Return the (x, y) coordinate for the center point of the cell that contains the specified text.  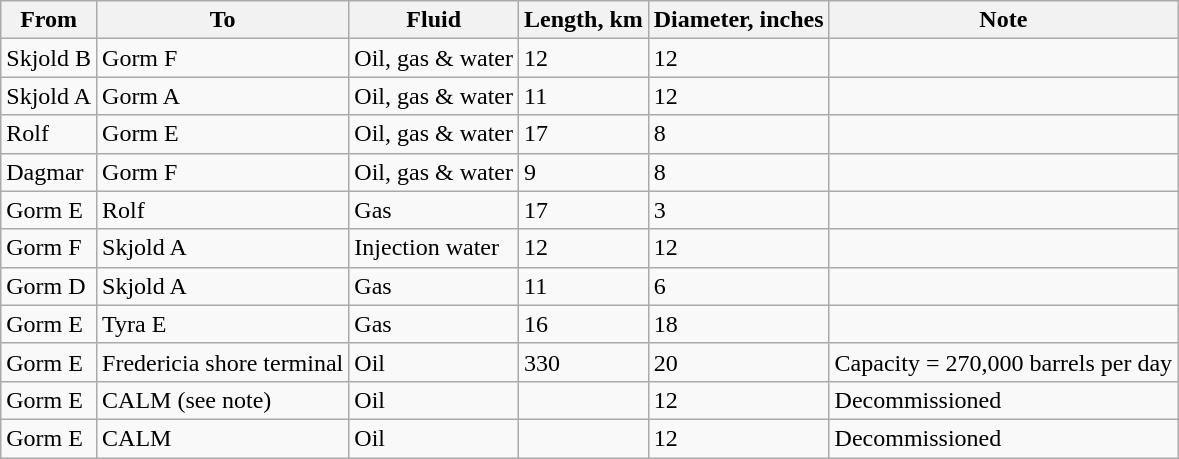
Note (1003, 20)
Gorm A (223, 96)
Dagmar (49, 172)
Fluid (434, 20)
To (223, 20)
Fredericia shore terminal (223, 362)
From (49, 20)
330 (584, 362)
9 (584, 172)
Capacity = 270,000 barrels per day (1003, 362)
16 (584, 324)
Tyra E (223, 324)
18 (738, 324)
Length, km (584, 20)
Injection water (434, 248)
6 (738, 286)
CALM (223, 438)
3 (738, 210)
20 (738, 362)
CALM (see note) (223, 400)
Skjold B (49, 58)
Gorm D (49, 286)
Diameter, inches (738, 20)
